Return the [X, Y] coordinate for the center point of the cell that contains the specified text.  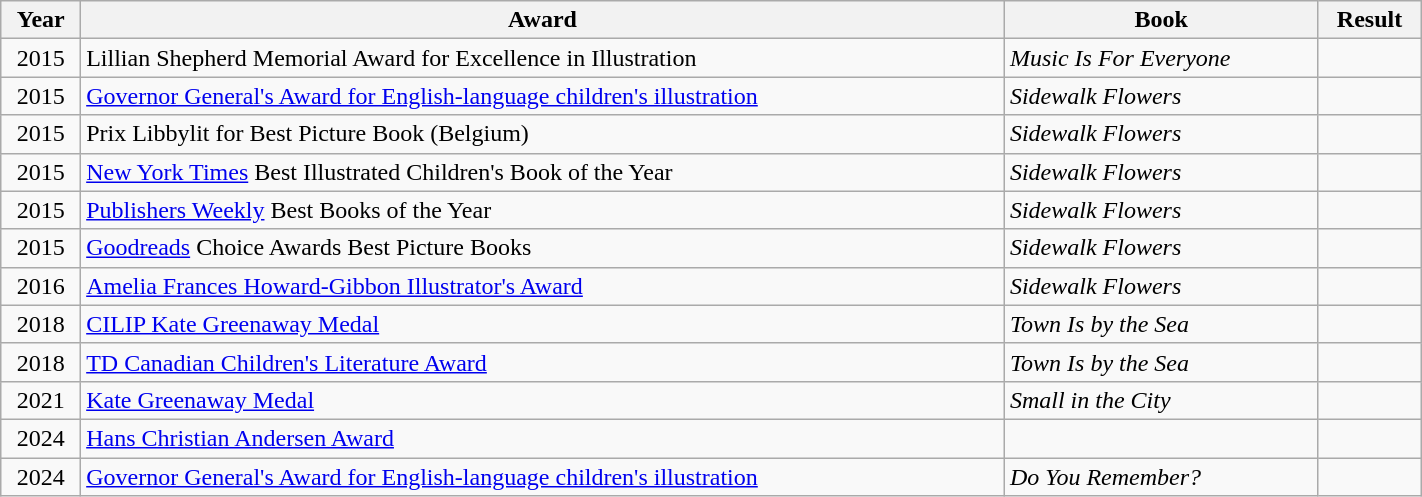
Lillian Shepherd Memorial Award for Excellence in Illustration [543, 58]
Award [543, 20]
Result [1370, 20]
Amelia Frances Howard-Gibbon Illustrator's Award [543, 286]
Year [41, 20]
Book [1160, 20]
Kate Greenaway Medal [543, 400]
CILIP Kate Greenaway Medal [543, 324]
New York Times Best Illustrated Children's Book of the Year [543, 172]
Hans Christian Andersen Award [543, 438]
2021 [41, 400]
TD Canadian Children's Literature Award [543, 362]
Prix Libbylit for Best Picture Book (Belgium) [543, 134]
Do You Remember? [1160, 477]
Music Is For Everyone [1160, 58]
Small in the City [1160, 400]
Goodreads Choice Awards Best Picture Books [543, 248]
Publishers Weekly Best Books of the Year [543, 210]
2016 [41, 286]
